Locate the cell with the specified text and output its [X, Y] center coordinate. 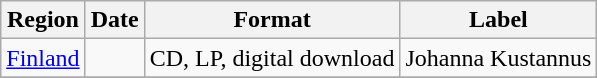
Date [114, 20]
Finland [43, 58]
CD, LP, digital download [272, 58]
Johanna Kustannus [498, 58]
Label [498, 20]
Format [272, 20]
Region [43, 20]
